From the cell containing the given text, extract its center point as (X, Y) coordinate. 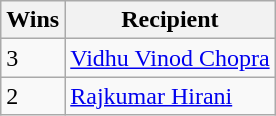
Vidhu Vinod Chopra (170, 58)
Recipient (170, 20)
Rajkumar Hirani (170, 96)
3 (33, 58)
Wins (33, 20)
2 (33, 96)
